Capture the cell that displays the provided text and extract its [x, y] central coordinate. 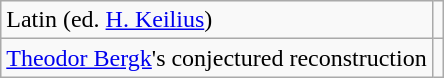
Theodor Bergk's conjectured reconstruction [216, 58]
Latin (ed. H. Keilius) [216, 20]
